Find where the given text appears and provide that cell's center as (X, Y) coordinate. 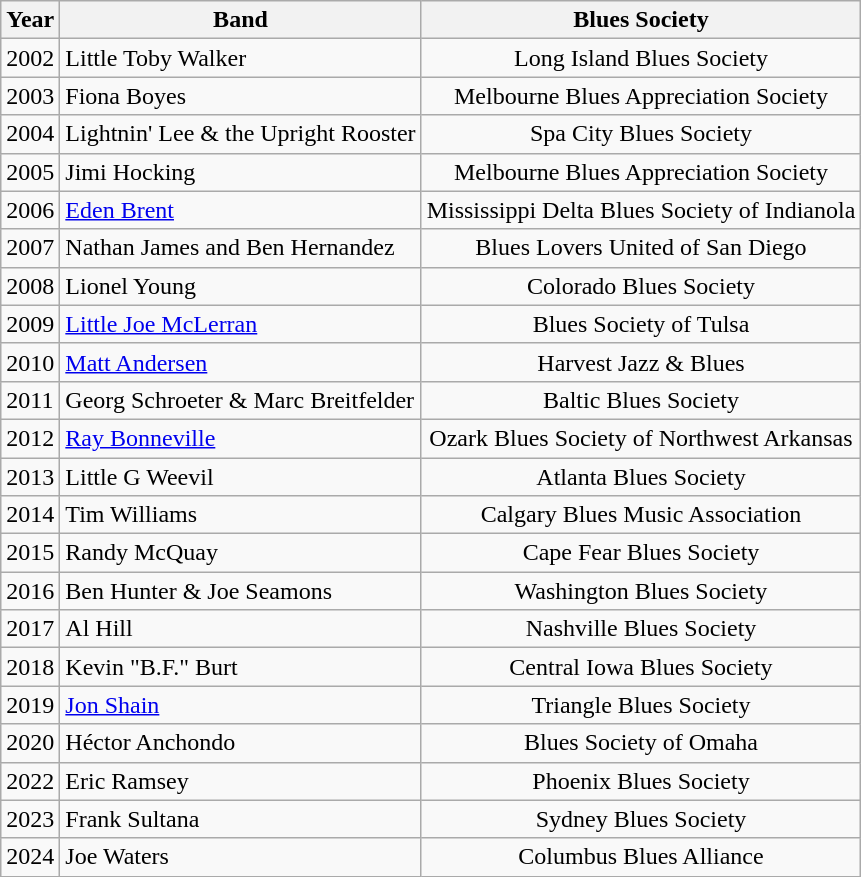
Blues Society of Omaha (641, 743)
Nashville Blues Society (641, 629)
2007 (30, 248)
Blues Society of Tulsa (641, 324)
Calgary Blues Music Association (641, 515)
Tim Williams (240, 515)
Ben Hunter & Joe Seamons (240, 591)
Kevin "B.F." Burt (240, 667)
2013 (30, 477)
Colorado Blues Society (641, 286)
Blues Lovers United of San Diego (641, 248)
Long Island Blues Society (641, 58)
2014 (30, 515)
Ozark Blues Society of Northwest Arkansas (641, 438)
Band (240, 20)
Year (30, 20)
2023 (30, 819)
Mississippi Delta Blues Society of Indianola (641, 210)
Lionel Young (240, 286)
Randy McQuay (240, 553)
Phoenix Blues Society (641, 781)
2003 (30, 96)
2018 (30, 667)
Nathan James and Ben Hernandez (240, 248)
Eric Ramsey (240, 781)
2017 (30, 629)
Harvest Jazz & Blues (641, 362)
Frank Sultana (240, 819)
Héctor Anchondo (240, 743)
Triangle Blues Society (641, 705)
2009 (30, 324)
2015 (30, 553)
2008 (30, 286)
Matt Andersen (240, 362)
2006 (30, 210)
Jon Shain (240, 705)
Lightnin' Lee & the Upright Rooster (240, 134)
Little Joe McLerran (240, 324)
Cape Fear Blues Society (641, 553)
Spa City Blues Society (641, 134)
Blues Society (641, 20)
2010 (30, 362)
Sydney Blues Society (641, 819)
2022 (30, 781)
2019 (30, 705)
2012 (30, 438)
2011 (30, 400)
Ray Bonneville (240, 438)
Al Hill (240, 629)
Little Toby Walker (240, 58)
Jimi Hocking (240, 172)
Georg Schroeter & Marc Breitfelder (240, 400)
Fiona Boyes (240, 96)
Washington Blues Society (641, 591)
2024 (30, 857)
2002 (30, 58)
Eden Brent (240, 210)
Little G Weevil (240, 477)
Joe Waters (240, 857)
Atlanta Blues Society (641, 477)
2020 (30, 743)
2004 (30, 134)
Columbus Blues Alliance (641, 857)
Baltic Blues Society (641, 400)
2016 (30, 591)
Central Iowa Blues Society (641, 667)
2005 (30, 172)
